Provide the (x, y) coordinate of the cell's center where the given text is located.  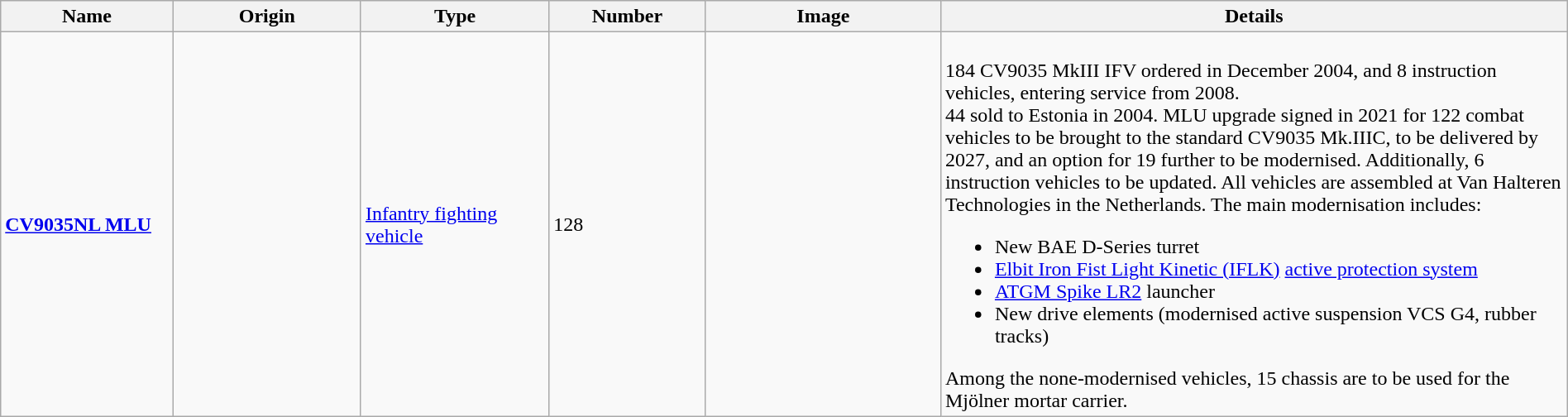
CV9035NL MLU (87, 224)
Image (823, 17)
Infantry fighting vehicle (455, 224)
Number (627, 17)
Type (455, 17)
Details (1254, 17)
128 (627, 224)
Name (87, 17)
Origin (266, 17)
